Detect which cell encompasses the target text, then output its [X, Y] center coordinate. 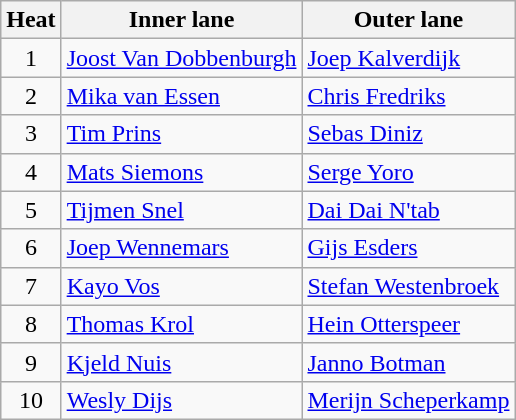
Hein Otterspeer [408, 324]
Mika van Essen [182, 96]
3 [31, 134]
1 [31, 58]
Stefan Westenbroek [408, 286]
Joep Wennemars [182, 248]
Kjeld Nuis [182, 362]
Mats Siemons [182, 172]
Sebas Diniz [408, 134]
Thomas Krol [182, 324]
Wesly Dijs [182, 400]
2 [31, 96]
Joep Kalverdijk [408, 58]
7 [31, 286]
Dai Dai N'tab [408, 210]
Tim Prins [182, 134]
Serge Yoro [408, 172]
Kayo Vos [182, 286]
Inner lane [182, 20]
Chris Fredriks [408, 96]
8 [31, 324]
5 [31, 210]
Janno Botman [408, 362]
Outer lane [408, 20]
6 [31, 248]
Tijmen Snel [182, 210]
Gijs Esders [408, 248]
9 [31, 362]
10 [31, 400]
4 [31, 172]
Heat [31, 20]
Merijn Scheperkamp [408, 400]
Joost Van Dobbenburgh [182, 58]
